Pinpoint the cell where the given text exists, returning its (X, Y) midpoint coordinate. 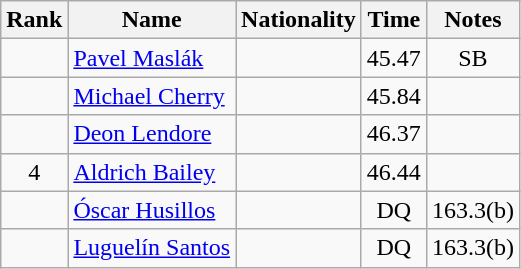
Rank (34, 20)
Deon Lendore (152, 134)
45.47 (394, 58)
Name (152, 20)
Luguelín Santos (152, 248)
Notes (472, 20)
Time (394, 20)
46.44 (394, 172)
46.37 (394, 134)
Nationality (299, 20)
Pavel Maslák (152, 58)
Michael Cherry (152, 96)
SB (472, 58)
4 (34, 172)
Óscar Husillos (152, 210)
Aldrich Bailey (152, 172)
45.84 (394, 96)
